Locate the cell with the specified text and output its [X, Y] center coordinate. 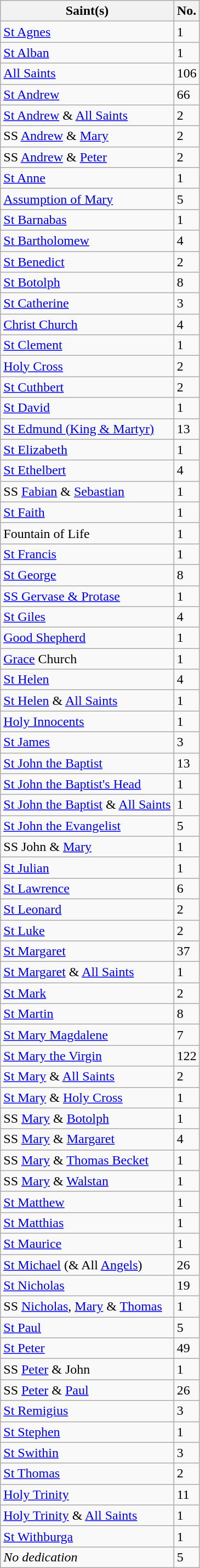
St Ethelbert [87, 471]
St Mark [87, 993]
St Luke [87, 931]
Assumption of Mary [87, 199]
St Swithin [87, 1453]
Grace Church [87, 659]
Holy Trinity & All Saints [87, 1515]
St John the Evangelist [87, 826]
St Matthew [87, 1202]
SS Nicholas, Mary & Thomas [87, 1307]
SS Mary & Walstan [87, 1181]
St Cuthbert [87, 387]
St Peter [87, 1348]
St Clement [87, 345]
St John the Baptist's Head [87, 784]
St David [87, 408]
SS Andrew & Mary [87, 136]
Saint(s) [87, 11]
St Anne [87, 178]
Fountain of Life [87, 533]
St Agnes [87, 32]
St Stephen [87, 1432]
37 [186, 951]
11 [186, 1494]
SS Mary & Thomas Becket [87, 1160]
Christ Church [87, 324]
St Andrew [87, 94]
49 [186, 1348]
SS Gervase & Protase [87, 596]
St Andrew & All Saints [87, 115]
St Remigius [87, 1411]
St George [87, 575]
St Withburga [87, 1536]
122 [186, 1056]
St James [87, 742]
St Martin [87, 1014]
St Mary & Holy Cross [87, 1097]
St Mary Magdalene [87, 1035]
St Elizabeth [87, 450]
SS Peter & Paul [87, 1390]
St Alban [87, 53]
SS Fabian & Sebastian [87, 491]
No. [186, 11]
St Mary & All Saints [87, 1077]
St Francis [87, 554]
St Giles [87, 617]
SS Peter & John [87, 1369]
St Nicholas [87, 1286]
SS Mary & Margaret [87, 1139]
St Mary the Virgin [87, 1056]
6 [186, 888]
St Julian [87, 867]
St Lawrence [87, 888]
St Benedict [87, 262]
St Bartholomew [87, 240]
St Paul [87, 1328]
SS Mary & Botolph [87, 1118]
St Leonard [87, 909]
Holy Trinity [87, 1494]
St Margaret & All Saints [87, 972]
66 [186, 94]
St Catherine [87, 304]
St Botolph [87, 283]
Holy Innocents [87, 721]
St Faith [87, 512]
All Saints [87, 74]
St Edmund (King & Martyr) [87, 429]
SS John & Mary [87, 847]
St Maurice [87, 1244]
St Matthias [87, 1223]
No dedication [87, 1557]
St Helen [87, 680]
St Michael (& All Angels) [87, 1264]
SS Andrew & Peter [87, 157]
Holy Cross [87, 366]
Good Shepherd [87, 638]
7 [186, 1035]
St John the Baptist [87, 763]
St Thomas [87, 1474]
106 [186, 74]
19 [186, 1286]
St Helen & All Saints [87, 701]
St John the Baptist & All Saints [87, 805]
St Barnabas [87, 220]
St Margaret [87, 951]
